For the text-containing cell, return its midpoint in [x, y] coordinate format. 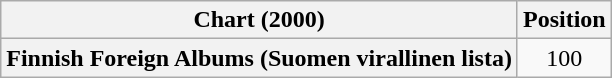
Chart (2000) [260, 20]
Finnish Foreign Albums (Suomen virallinen lista) [260, 58]
100 [564, 58]
Position [564, 20]
